Find where the given text appears and provide that cell's center as (x, y) coordinate. 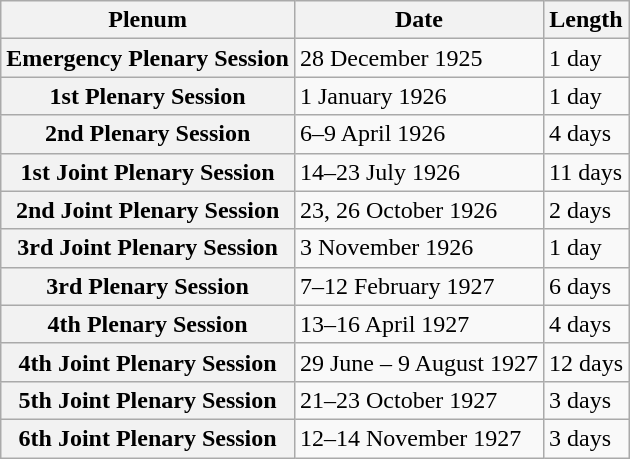
11 days (586, 172)
3rd Joint Plenary Session (148, 248)
4th Joint Plenary Session (148, 362)
6th Joint Plenary Session (148, 438)
2 days (586, 210)
12–14 November 1927 (418, 438)
6 days (586, 286)
29 June – 9 August 1927 (418, 362)
2nd Plenary Session (148, 134)
7–12 February 1927 (418, 286)
21–23 October 1927 (418, 400)
3 November 1926 (418, 248)
3rd Plenary Session (148, 286)
5th Joint Plenary Session (148, 400)
Length (586, 20)
4th Plenary Session (148, 324)
Plenum (148, 20)
1st Plenary Session (148, 96)
13–16 April 1927 (418, 324)
2nd Joint Plenary Session (148, 210)
12 days (586, 362)
14–23 July 1926 (418, 172)
Emergency Plenary Session (148, 58)
Date (418, 20)
1st Joint Plenary Session (148, 172)
23, 26 October 1926 (418, 210)
6–9 April 1926 (418, 134)
1 January 1926 (418, 96)
28 December 1925 (418, 58)
